Output the [X, Y] coordinate of the center of the cell containing the given text.  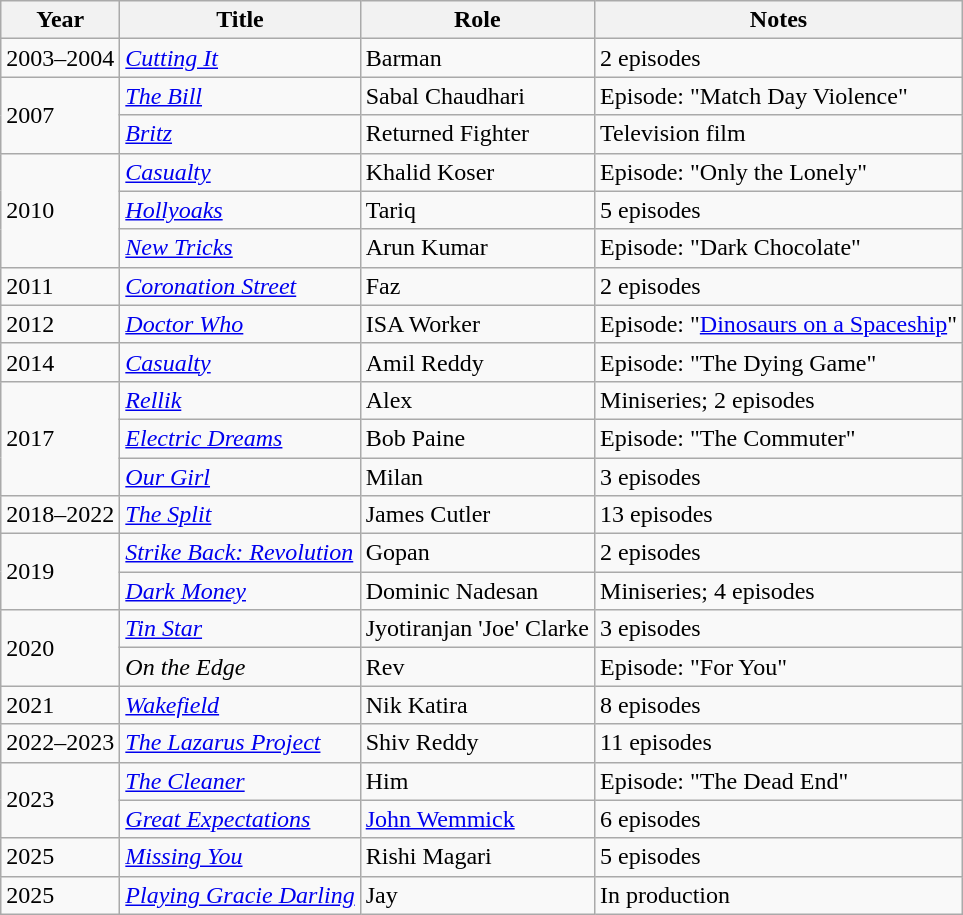
Role [477, 20]
Sabal Chaudhari [477, 96]
Episode: "Dark Chocolate" [779, 248]
Nik Katira [477, 705]
Miniseries; 2 episodes [779, 400]
Barman [477, 58]
Episode: "The Dead End" [779, 781]
6 episodes [779, 819]
Tariq [477, 210]
On the Edge [240, 667]
Alex [477, 400]
Faz [477, 286]
Shiv Reddy [477, 743]
Great Expectations [240, 819]
The Lazarus Project [240, 743]
2014 [60, 362]
Him [477, 781]
Episode: "The Commuter" [779, 438]
2021 [60, 705]
Doctor Who [240, 324]
Jyotiranjan 'Joe' Clarke [477, 629]
In production [779, 895]
Cutting It [240, 58]
Episode: "For You" [779, 667]
New Tricks [240, 248]
Arun Kumar [477, 248]
Jay [477, 895]
Playing Gracie Darling [240, 895]
Strike Back: Revolution [240, 553]
Gopan [477, 553]
The Cleaner [240, 781]
13 episodes [779, 515]
Bob Paine [477, 438]
Episode: "Only the Lonely" [779, 172]
Miniseries; 4 episodes [779, 591]
Hollyoaks [240, 210]
Year [60, 20]
8 episodes [779, 705]
The Split [240, 515]
Wakefield [240, 705]
Dark Money [240, 591]
Returned Fighter [477, 134]
Rev [477, 667]
The Bill [240, 96]
Tin Star [240, 629]
John Wemmick [477, 819]
2012 [60, 324]
Episode: "The Dying Game" [779, 362]
2022–2023 [60, 743]
Episode: "Match Day Violence" [779, 96]
2010 [60, 210]
Milan [477, 477]
Title [240, 20]
Coronation Street [240, 286]
Britz [240, 134]
Rishi Magari [477, 857]
11 episodes [779, 743]
Amil Reddy [477, 362]
Our Girl [240, 477]
2019 [60, 572]
Television film [779, 134]
Dominic Nadesan [477, 591]
ISA Worker [477, 324]
2011 [60, 286]
Notes [779, 20]
2003–2004 [60, 58]
Electric Dreams [240, 438]
Missing You [240, 857]
2017 [60, 438]
Episode: "Dinosaurs on a Spaceship" [779, 324]
2020 [60, 648]
2018–2022 [60, 515]
Rellik [240, 400]
2007 [60, 115]
James Cutler [477, 515]
2023 [60, 800]
Khalid Koser [477, 172]
